For the text-containing cell, return its midpoint in [x, y] coordinate format. 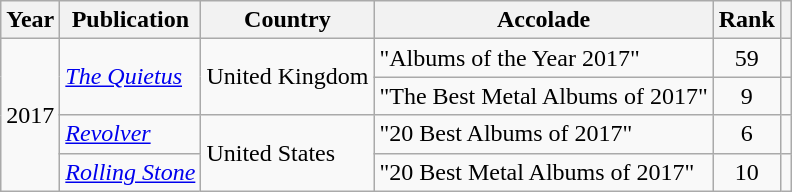
Publication [130, 20]
Country [288, 20]
"20 Best Albums of 2017" [544, 134]
United Kingdom [288, 77]
2017 [30, 115]
Accolade [544, 20]
Rank [746, 20]
"The Best Metal Albums of 2017" [544, 96]
10 [746, 172]
Rolling Stone [130, 172]
59 [746, 58]
The Quietus [130, 77]
6 [746, 134]
Revolver [130, 134]
"Albums of the Year 2017" [544, 58]
9 [746, 96]
"20 Best Metal Albums of 2017" [544, 172]
Year [30, 20]
United States [288, 153]
